Locate the cell with the specified text and output its [x, y] center coordinate. 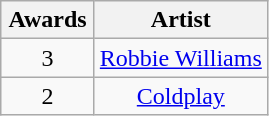
Artist [180, 20]
Robbie Williams [180, 58]
Coldplay [180, 96]
Awards [48, 20]
2 [48, 96]
3 [48, 58]
